Identify which cell holds the provided text, then report its [x, y] central coordinate. 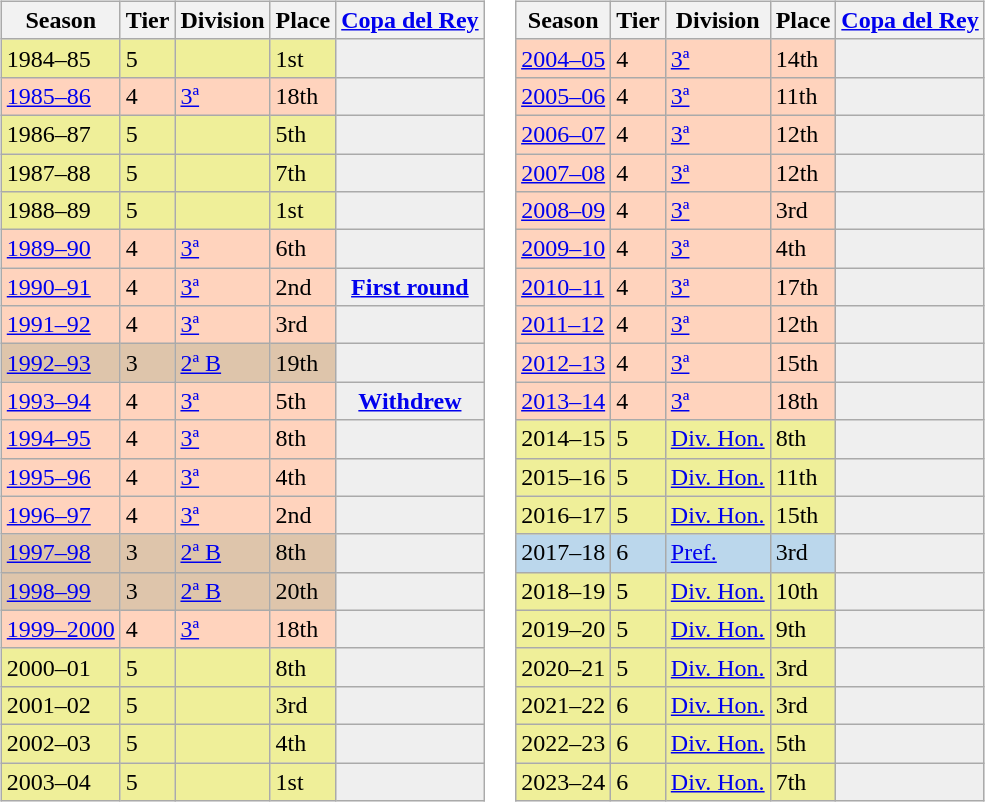
2001–02 [60, 705]
1993–94 [60, 401]
2004–05 [564, 58]
Withdrew [410, 401]
2007–08 [564, 173]
1998–99 [60, 591]
2018–19 [564, 591]
1994–95 [60, 439]
2023–24 [564, 781]
2000–01 [60, 667]
2015–16 [564, 477]
Pref. [718, 553]
2014–15 [564, 439]
20th [303, 591]
2019–20 [564, 629]
2005–06 [564, 96]
First round [410, 287]
10th [803, 591]
2013–14 [564, 401]
1989–90 [60, 249]
2008–09 [564, 211]
1985–86 [60, 96]
1996–97 [60, 515]
1991–92 [60, 325]
9th [803, 629]
1987–88 [60, 173]
6th [303, 249]
1990–91 [60, 287]
2011–12 [564, 325]
2020–21 [564, 667]
1995–96 [60, 477]
2017–18 [564, 553]
2022–23 [564, 743]
1992–93 [60, 363]
2021–22 [564, 705]
2009–10 [564, 249]
1999–2000 [60, 629]
2002–03 [60, 743]
2010–11 [564, 287]
2016–17 [564, 515]
19th [303, 363]
1986–87 [60, 134]
1984–85 [60, 58]
1988–89 [60, 211]
2003–04 [60, 781]
1997–98 [60, 553]
2012–13 [564, 363]
17th [803, 287]
14th [803, 58]
2006–07 [564, 134]
